Extract the [x, y] coordinate from the center of the cell holding the provided text.  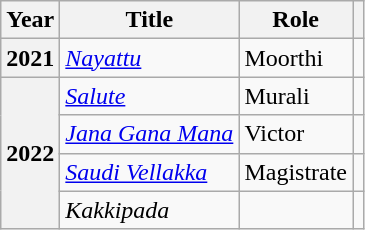
Murali [296, 96]
Moorthi [296, 58]
Jana Gana Mana [150, 134]
2022 [30, 153]
Title [150, 20]
Kakkipada [150, 210]
Magistrate [296, 172]
Year [30, 20]
Role [296, 20]
Victor [296, 134]
Nayattu [150, 58]
2021 [30, 58]
Saudi Vellakka [150, 172]
Salute [150, 96]
